Scan for the cell matching the given text and deliver its (X, Y) coordinate at center. 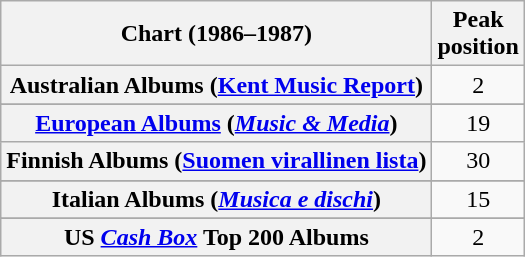
Peakposition (478, 34)
Australian Albums (Kent Music Report) (216, 85)
Italian Albums (Musica e dischi) (216, 199)
30 (478, 161)
Chart (1986–1987) (216, 34)
Finnish Albums (Suomen virallinen lista) (216, 161)
19 (478, 123)
US Cash Box Top 200 Albums (216, 237)
15 (478, 199)
European Albums (Music & Media) (216, 123)
